Output the (x, y) coordinate of the center of the cell containing the given text.  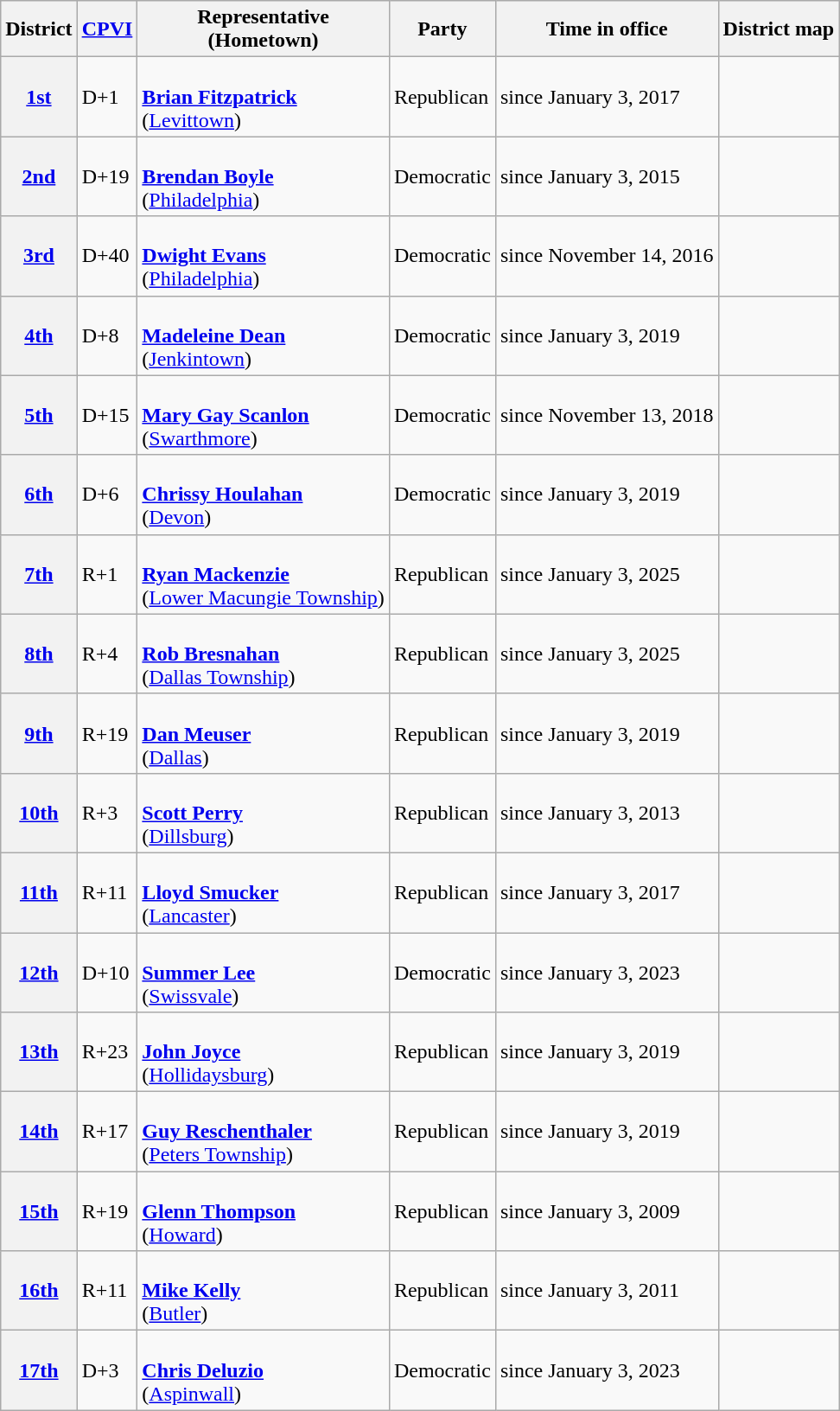
District map (779, 29)
Ryan Mackenzie(Lower Macungie Township) (264, 574)
3rd (39, 256)
Brian Fitzpatrick(Levittown) (264, 97)
Chris Deluzio(Aspinwall) (264, 1370)
Lloyd Smucker(Lancaster) (264, 892)
Dwight Evans(Philadelphia) (264, 256)
8th (39, 654)
Chrissy Houlahan(Devon) (264, 495)
6th (39, 495)
Dan Meuser(Dallas) (264, 733)
Summer Lee(Swissvale) (264, 972)
5th (39, 415)
District (39, 29)
Rob Bresnahan(Dallas Township) (264, 654)
Time in office (607, 29)
1st (39, 97)
John Joyce(Hollidaysburg) (264, 1052)
15th (39, 1211)
D+19 (107, 176)
R+17 (107, 1132)
Guy Reschenthaler(Peters Township) (264, 1132)
R+1 (107, 574)
D+10 (107, 972)
Mike Kelly(Butler) (264, 1291)
Representative(Hometown) (264, 29)
since November 14, 2016 (607, 256)
D+6 (107, 495)
D+3 (107, 1370)
Party (442, 29)
Scott Perry(Dillsburg) (264, 813)
14th (39, 1132)
10th (39, 813)
CPVI (107, 29)
since January 3, 2009 (607, 1211)
Madeleine Dean(Jenkintown) (264, 335)
R+3 (107, 813)
12th (39, 972)
D+15 (107, 415)
7th (39, 574)
2nd (39, 176)
since January 3, 2015 (607, 176)
13th (39, 1052)
since January 3, 2013 (607, 813)
R+4 (107, 654)
D+40 (107, 256)
since January 3, 2011 (607, 1291)
Mary Gay Scanlon(Swarthmore) (264, 415)
17th (39, 1370)
16th (39, 1291)
Brendan Boyle(Philadelphia) (264, 176)
R+23 (107, 1052)
Glenn Thompson(Howard) (264, 1211)
11th (39, 892)
D+1 (107, 97)
since November 13, 2018 (607, 415)
D+8 (107, 335)
9th (39, 733)
4th (39, 335)
